Return [x, y] of the center of cell containing provided text 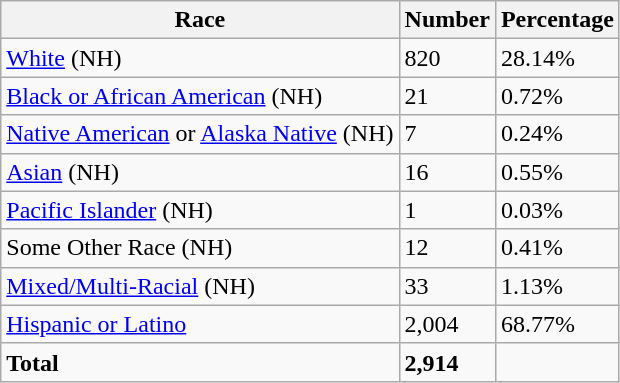
Some Other Race (NH) [200, 248]
Hispanic or Latino [200, 324]
0.72% [557, 96]
33 [447, 286]
2,914 [447, 362]
21 [447, 96]
2,004 [447, 324]
820 [447, 58]
White (NH) [200, 58]
7 [447, 134]
0.24% [557, 134]
0.03% [557, 210]
1 [447, 210]
Number [447, 20]
Mixed/Multi-Racial (NH) [200, 286]
1.13% [557, 286]
Black or African American (NH) [200, 96]
0.41% [557, 248]
12 [447, 248]
0.55% [557, 172]
Race [200, 20]
28.14% [557, 58]
Pacific Islander (NH) [200, 210]
Asian (NH) [200, 172]
Native American or Alaska Native (NH) [200, 134]
16 [447, 172]
Percentage [557, 20]
68.77% [557, 324]
Total [200, 362]
